Scan for the cell matching the given text and deliver its (X, Y) coordinate at center. 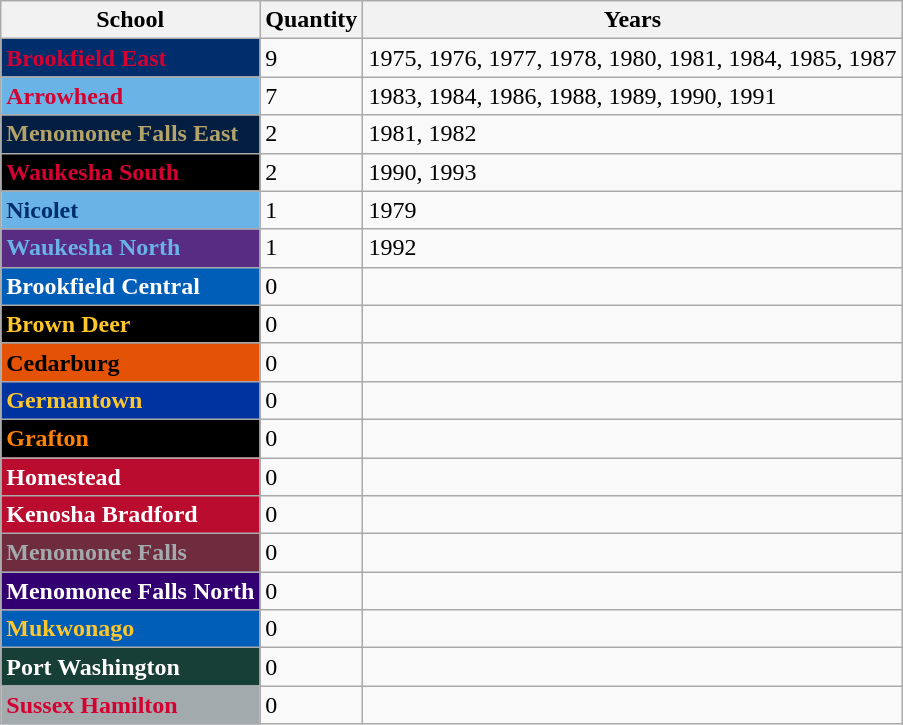
Cedarburg (130, 362)
Years (632, 20)
Menomonee Falls East (130, 134)
1983, 1984, 1986, 1988, 1989, 1990, 1991 (632, 96)
9 (312, 58)
Germantown (130, 400)
Mukwonago (130, 629)
Quantity (312, 20)
7 (312, 96)
Homestead (130, 477)
1992 (632, 248)
Kenosha Bradford (130, 515)
Menomonee Falls North (130, 591)
1979 (632, 210)
1990, 1993 (632, 172)
Menomonee Falls (130, 553)
School (130, 20)
1975, 1976, 1977, 1978, 1980, 1981, 1984, 1985, 1987 (632, 58)
Nicolet (130, 210)
Waukesha South (130, 172)
Sussex Hamilton (130, 705)
Waukesha North (130, 248)
1981, 1982 (632, 134)
Brookfield Central (130, 286)
Brookfield East (130, 58)
Port Washington (130, 667)
Grafton (130, 438)
Arrowhead (130, 96)
Brown Deer (130, 324)
